Locate the cell with the specified text and output its [X, Y] center coordinate. 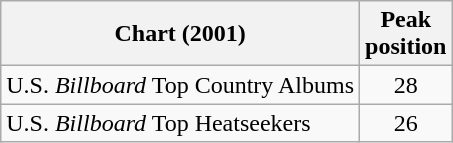
U.S. Billboard Top Country Albums [180, 85]
U.S. Billboard Top Heatseekers [180, 123]
Peakposition [406, 34]
Chart (2001) [180, 34]
26 [406, 123]
28 [406, 85]
